Determine the (x, y) coordinate at the center of the cell enclosing the given text.  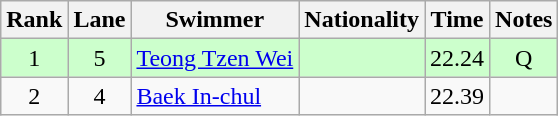
Q (524, 58)
Teong Tzen Wei (215, 58)
Baek In-chul (215, 96)
Lane (100, 20)
1 (34, 58)
Rank (34, 20)
4 (100, 96)
Time (458, 20)
22.24 (458, 58)
Swimmer (215, 20)
Nationality (362, 20)
5 (100, 58)
Notes (524, 20)
2 (34, 96)
22.39 (458, 96)
